For the text-containing cell, return its midpoint in [x, y] coordinate format. 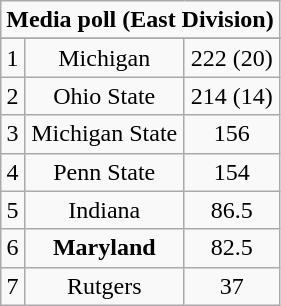
4 [12, 172]
7 [12, 286]
Maryland [104, 248]
6 [12, 248]
3 [12, 134]
Penn State [104, 172]
Indiana [104, 210]
214 (14) [232, 96]
Media poll (East Division) [140, 20]
156 [232, 134]
Rutgers [104, 286]
Michigan [104, 58]
37 [232, 286]
2 [12, 96]
86.5 [232, 210]
154 [232, 172]
5 [12, 210]
1 [12, 58]
Ohio State [104, 96]
Michigan State [104, 134]
222 (20) [232, 58]
82.5 [232, 248]
